Detect which cell encompasses the target text, then output its [x, y] center coordinate. 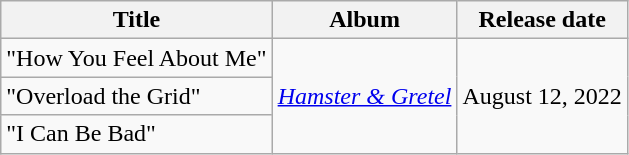
Hamster & Gretel [364, 96]
Release date [542, 20]
"How You Feel About Me" [136, 58]
Album [364, 20]
August 12, 2022 [542, 96]
Title [136, 20]
"I Can Be Bad" [136, 134]
"Overload the Grid" [136, 96]
